Find where the given text appears and provide that cell's center as (x, y) coordinate. 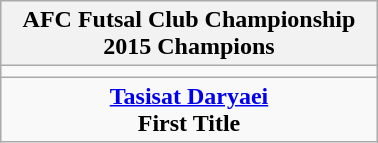
AFC Futsal Club Championship2015 Champions (189, 34)
Tasisat DaryaeiFirst Title (189, 110)
